Extract the [x, y] coordinate from the center of the cell holding the provided text.  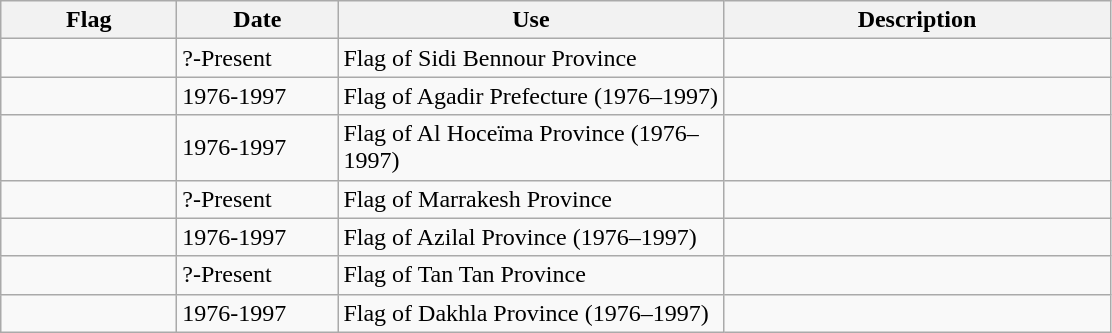
Flag of Tan Tan Province [531, 275]
Flag of Al Hoceïma Province (1976–1997) [531, 148]
Date [258, 20]
Flag of Azilal Province (1976–1997) [531, 237]
Flag of Sidi Bennour Province [531, 58]
Flag [89, 20]
Use [531, 20]
Description [917, 20]
Flag of Marrakesh Province [531, 199]
Flag of Agadir Prefecture (1976–1997) [531, 96]
Flag of Dakhla Province (1976–1997) [531, 313]
